Determine the [x, y] coordinate at the center of the cell enclosing the given text.  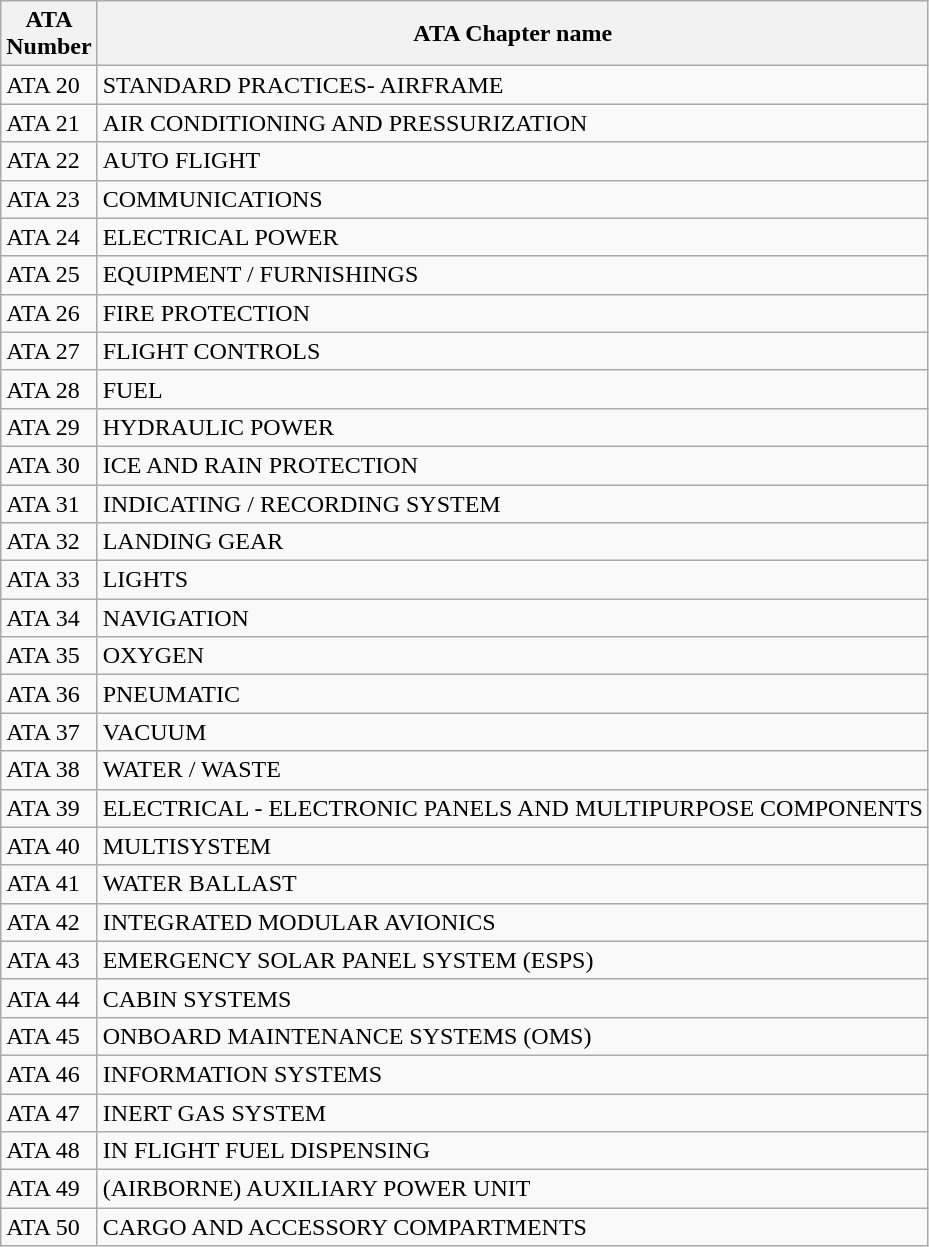
(AIRBORNE) AUXILIARY POWER UNIT [512, 1189]
ATA 30 [49, 465]
ELECTRICAL - ELECTRONIC PANELS AND MULTIPURPOSE COMPONENTS [512, 808]
ATA 45 [49, 1036]
ATA 35 [49, 656]
ATA 29 [49, 427]
CARGO AND ACCESSORY COMPARTMENTS [512, 1227]
ATA 32 [49, 542]
ATA 36 [49, 694]
INERT GAS SYSTEM [512, 1113]
ONBOARD MAINTENANCE SYSTEMS (OMS) [512, 1036]
VACUUM [512, 732]
INDICATING / RECORDING SYSTEM [512, 503]
ATA 22 [49, 161]
FUEL [512, 389]
WATER BALLAST [512, 884]
EQUIPMENT / FURNISHINGS [512, 275]
ATA 20 [49, 85]
OXYGEN [512, 656]
MULTISYSTEM [512, 846]
INFORMATION SYSTEMS [512, 1074]
ATA 38 [49, 770]
ATANumber [49, 34]
PNEUMATIC [512, 694]
NAVIGATION [512, 618]
FLIGHT CONTROLS [512, 351]
FIRE PROTECTION [512, 313]
ATA 31 [49, 503]
COMMUNICATIONS [512, 199]
AIR CONDITIONING AND PRESSURIZATION [512, 123]
ATA 21 [49, 123]
ELECTRICAL POWER [512, 237]
ATA 33 [49, 580]
ATA 24 [49, 237]
ATA 42 [49, 922]
ATA 47 [49, 1113]
ATA 25 [49, 275]
ATA 37 [49, 732]
ATA 50 [49, 1227]
ATA 46 [49, 1074]
STANDARD PRACTICES- AIRFRAME [512, 85]
ATA Chapter name [512, 34]
LANDING GEAR [512, 542]
IN FLIGHT FUEL DISPENSING [512, 1151]
ATA 40 [49, 846]
ATA 48 [49, 1151]
ATA 49 [49, 1189]
ATA 34 [49, 618]
LIGHTS [512, 580]
ICE AND RAIN PROTECTION [512, 465]
CABIN SYSTEMS [512, 998]
ATA 43 [49, 960]
HYDRAULIC POWER [512, 427]
EMERGENCY SOLAR PANEL SYSTEM (ESPS) [512, 960]
ATA 41 [49, 884]
WATER / WASTE [512, 770]
AUTO FLIGHT [512, 161]
ATA 44 [49, 998]
ATA 26 [49, 313]
ATA 23 [49, 199]
ATA 39 [49, 808]
ATA 27 [49, 351]
ATA 28 [49, 389]
INTEGRATED MODULAR AVIONICS [512, 922]
